For the text-containing cell, return its midpoint in (x, y) coordinate format. 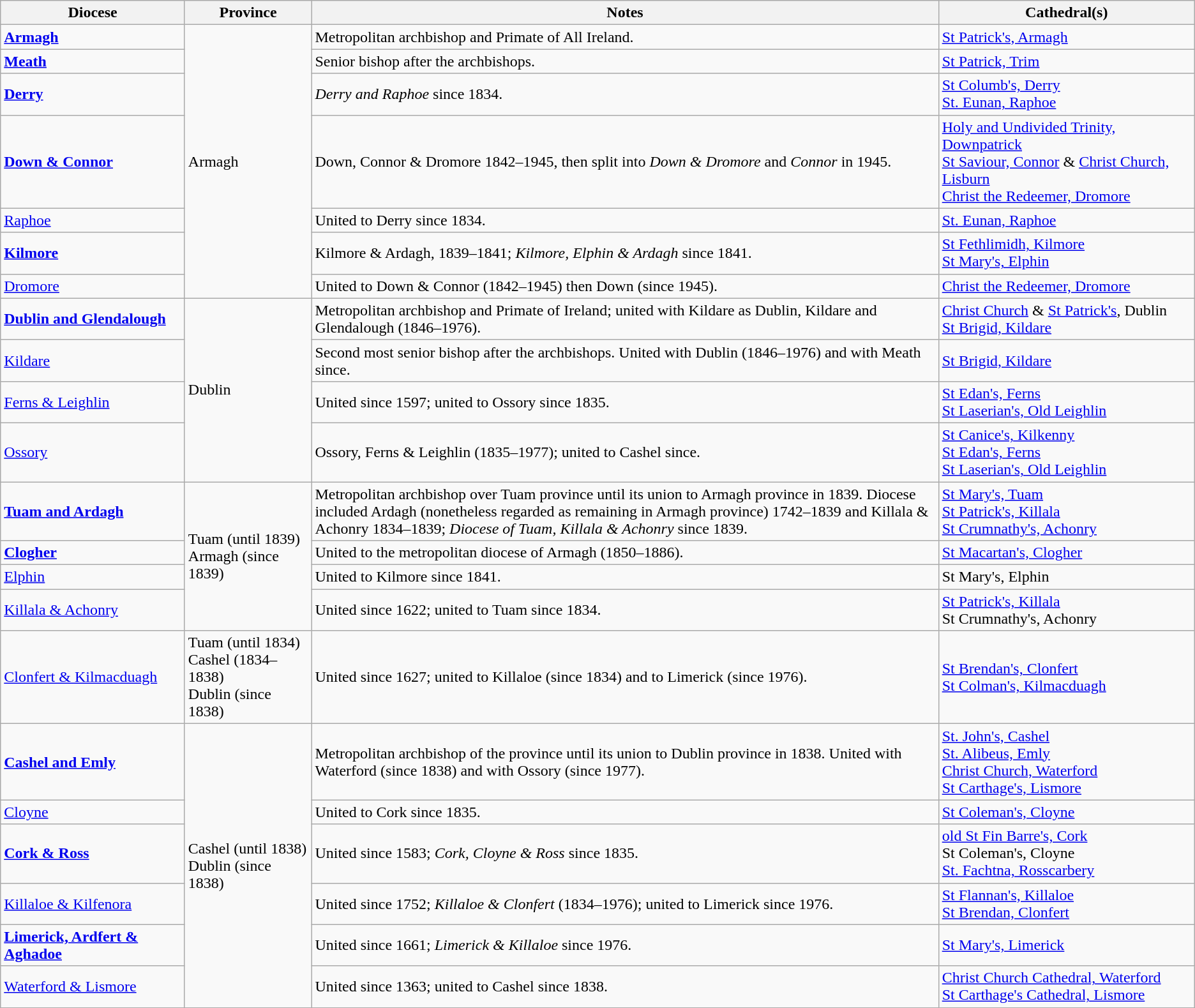
Ossory, Ferns & Leighlin (1835–1977); united to Cashel since. (625, 452)
Cathedral(s) (1066, 13)
Cork & Ross (93, 854)
Metropolitan archbishop and Primate of Ireland; united with Kildare as Dublin, Kildare and Glendalough (1846–1976). (625, 319)
Dublin and Glendalough (93, 319)
Province (248, 13)
Cashel and Emly (93, 762)
Clonfert & Kilmacduagh (93, 677)
Killala & Achonry (93, 610)
Killaloe & Kilfenora (93, 904)
Senior bishop after the archbishops. (625, 61)
United to the metropolitan diocese of Armagh (1850–1886). (625, 553)
Elphin (93, 577)
St Columb's, DerrySt. Eunan, Raphoe (1066, 94)
Metropolitan archbishop of the province until its union to Dublin province in 1838. United with Waterford (since 1838) and with Ossory (since 1977). (625, 762)
United to Down & Connor (1842–1945) then Down (since 1945). (625, 286)
Diocese (93, 13)
St. John's, CashelSt. Alibeus, EmlyChrist Church, WaterfordSt Carthage's, Lismore (1066, 762)
Tuam and Ardagh (93, 511)
St Flannan's, KillaloeSt Brendan, Clonfert (1066, 904)
St Brigid, Kildare (1066, 360)
United since 1627; united to Killaloe (since 1834) and to Limerick (since 1976). (625, 677)
Notes (625, 13)
St Edan's, FernsSt Laserian's, Old Leighlin (1066, 402)
St Brendan's, ClonfertSt Colman's, Kilmacduagh (1066, 677)
St Mary's, Elphin (1066, 577)
Metropolitan archbishop and Primate of All Ireland. (625, 37)
St Coleman's, Cloyne (1066, 812)
St Mary's, Limerick (1066, 945)
Tuam (until 1839)Armagh (since 1839) (248, 555)
Ferns & Leighlin (93, 402)
St Patrick's, Armagh (1066, 37)
Meath (93, 61)
United since 1752; Killaloe & Clonfert (1834–1976); united to Limerick since 1976. (625, 904)
Tuam (until 1834)Cashel (1834–1838)Dublin (since 1838) (248, 677)
St Patrick's, KillalaSt Crumnathy's, Achonry (1066, 610)
United to Cork since 1835. (625, 812)
United since 1622; united to Tuam since 1834. (625, 610)
St Mary's, TuamSt Patrick's, KillalaSt Crumnathy's, Achonry (1066, 511)
Derry (93, 94)
United since 1661; Limerick & Killaloe since 1976. (625, 945)
United since 1583; Cork, Cloyne & Ross since 1835. (625, 854)
Ossory (93, 452)
Derry and Raphoe since 1834. (625, 94)
Dromore (93, 286)
St. Eunan, Raphoe (1066, 220)
Limerick, Ardfert & Aghadoe (93, 945)
Kildare (93, 360)
St Fethlimidh, KilmoreSt Mary's, Elphin (1066, 253)
St Macartan's, Clogher (1066, 553)
Kilmore (93, 253)
Raphoe (93, 220)
St Canice's, KilkennySt Edan's, FernsSt Laserian's, Old Leighlin (1066, 452)
Christ the Redeemer, Dromore (1066, 286)
Down, Connor & Dromore 1842–1945, then split into Down & Dromore and Connor in 1945. (625, 162)
United since 1363; united to Cashel since 1838. (625, 987)
Down & Connor (93, 162)
United to Derry since 1834. (625, 220)
Holy and Undivided Trinity, DownpatrickSt Saviour, Connor & Christ Church, LisburnChrist the Redeemer, Dromore (1066, 162)
United since 1597; united to Ossory since 1835. (625, 402)
old St Fin Barre's, CorkSt Coleman's, CloyneSt. Fachtna, Rosscarbery (1066, 854)
United to Kilmore since 1841. (625, 577)
Dublin (248, 389)
Cashel (until 1838)Dublin (since 1838) (248, 866)
St Patrick, Trim (1066, 61)
Kilmore & Ardagh, 1839–1841; Kilmore, Elphin & Ardagh since 1841. (625, 253)
Cloyne (93, 812)
Second most senior bishop after the archbishops. United with Dublin (1846–1976) and with Meath since. (625, 360)
Clogher (93, 553)
Christ Church & St Patrick's, DublinSt Brigid, Kildare (1066, 319)
Christ Church Cathedral, WaterfordSt Carthage's Cathedral, Lismore (1066, 987)
Waterford & Lismore (93, 987)
